Provide the [X, Y] coordinate of the cell's center where the given text is located.  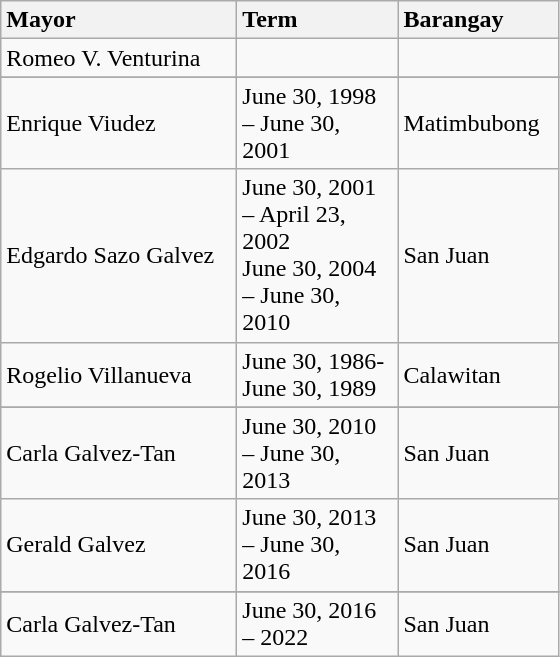
June 30, 1986-June 30, 1989 [318, 374]
June 30, 2013 – June 30, 2016 [318, 545]
June 30, 1998 – June 30, 2001 [318, 123]
June 30, 2016 – 2022 [318, 624]
Romeo V. Venturina [119, 58]
Term [318, 20]
Matimbubong [478, 123]
Mayor [119, 20]
Enrique Viudez [119, 123]
June 30, 2001 – April 23, 2002June 30, 2004 – June 30, 2010 [318, 256]
Edgardo Sazo Galvez [119, 256]
Barangay [478, 20]
Rogelio Villanueva [119, 374]
Calawitan [478, 374]
Gerald Galvez [119, 545]
June 30, 2010 – June 30, 2013 [318, 453]
